Extract the [X, Y] coordinate from the center of the cell holding the provided text.  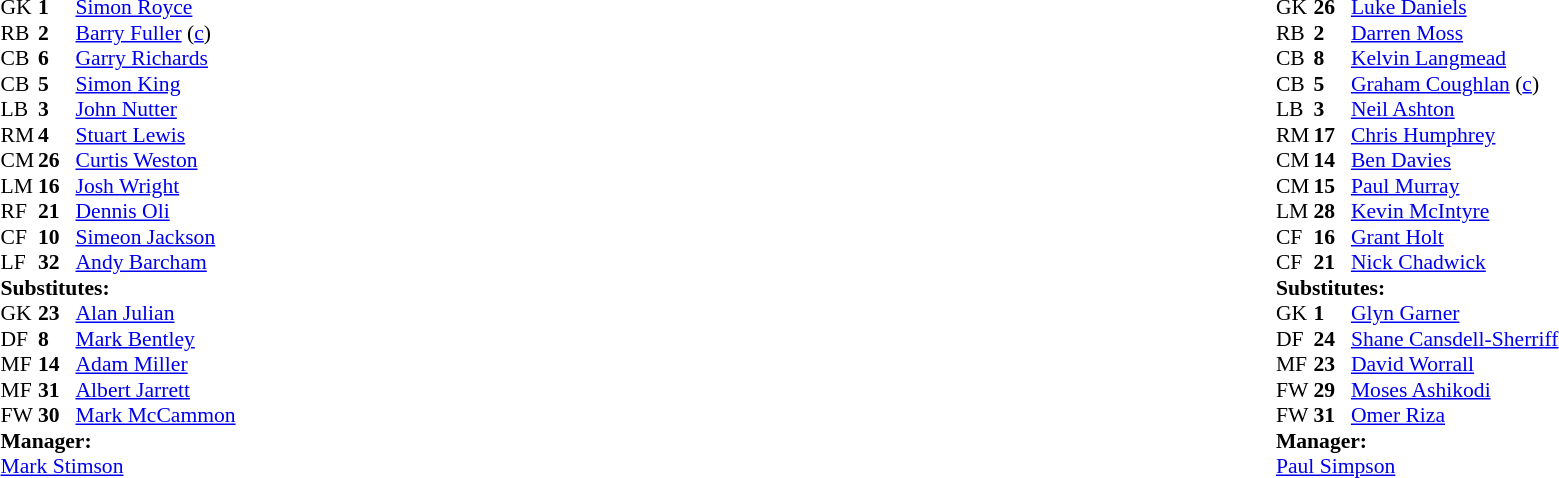
17 [1332, 135]
LF [19, 263]
Josh Wright [156, 186]
RF [19, 211]
Garry Richards [156, 59]
1 [1332, 313]
Simeon Jackson [156, 237]
Graham Coughlan (c) [1455, 84]
David Worrall [1455, 365]
Mark Bentley [156, 339]
4 [57, 135]
Paul Murray [1455, 186]
Adam Miller [156, 365]
Curtis Weston [156, 161]
29 [1332, 390]
Albert Jarrett [156, 390]
Mark McCammon [156, 415]
30 [57, 415]
Stuart Lewis [156, 135]
Kelvin Langmead [1455, 59]
10 [57, 237]
Omer Riza [1455, 415]
32 [57, 263]
Shane Cansdell-Sherriff [1455, 339]
Simon King [156, 84]
28 [1332, 211]
Grant Holt [1455, 237]
6 [57, 59]
Glyn Garner [1455, 313]
Moses Ashikodi [1455, 390]
26 [57, 161]
Kevin McIntyre [1455, 211]
Chris Humphrey [1455, 135]
Andy Barcham [156, 263]
Alan Julian [156, 313]
24 [1332, 339]
John Nutter [156, 109]
15 [1332, 186]
Nick Chadwick [1455, 263]
Dennis Oli [156, 211]
Ben Davies [1455, 161]
Neil Ashton [1455, 109]
Barry Fuller (c) [156, 33]
Darren Moss [1455, 33]
